Return the (x, y) coordinate for the center point of the cell that contains the specified text.  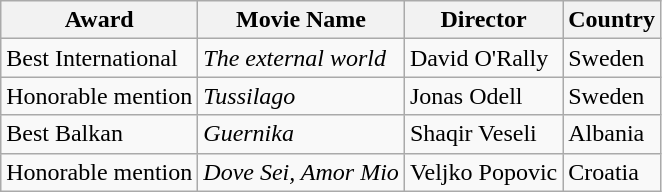
Director (483, 20)
Jonas Odell (483, 96)
Best International (100, 58)
Albania (612, 134)
Guernika (302, 134)
David O'Rally (483, 58)
Country (612, 20)
The external world (302, 58)
Croatia (612, 172)
Tussilago (302, 96)
Best Balkan (100, 134)
Shaqir Veseli (483, 134)
Movie Name (302, 20)
Award (100, 20)
Dove Sei, Amor Mio (302, 172)
Veljko Popovic (483, 172)
